Determine the (X, Y) coordinate at the center of the cell enclosing the given text.  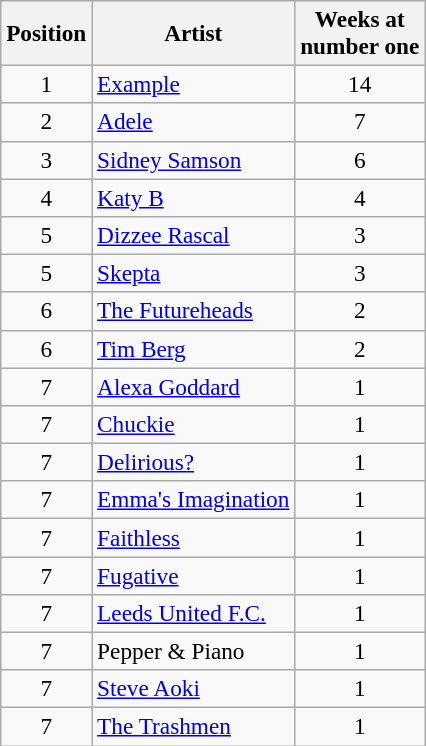
Leeds United F.C. (194, 613)
Alexa Goddard (194, 386)
Delirious? (194, 462)
Pepper & Piano (194, 651)
Emma's Imagination (194, 500)
Katy B (194, 197)
Skepta (194, 273)
Weeks atnumber one (360, 32)
Example (194, 84)
The Trashmen (194, 726)
Faithless (194, 537)
The Futureheads (194, 311)
Chuckie (194, 424)
Sidney Samson (194, 160)
Adele (194, 122)
Position (46, 32)
14 (360, 84)
Dizzee Rascal (194, 235)
Artist (194, 32)
Fugative (194, 575)
Tim Berg (194, 349)
Steve Aoki (194, 689)
